Provide the (X, Y) coordinate of the cell's center where the given text is located.  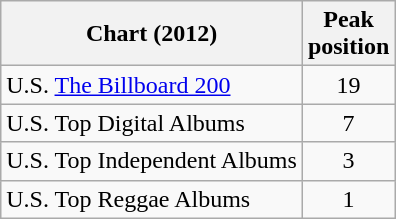
7 (348, 123)
Peakposition (348, 34)
U.S. The Billboard 200 (152, 85)
1 (348, 199)
U.S. Top Reggae Albums (152, 199)
3 (348, 161)
Chart (2012) (152, 34)
19 (348, 85)
U.S. Top Digital Albums (152, 123)
U.S. Top Independent Albums (152, 161)
